Identify which cell holds the provided text, then report its [x, y] central coordinate. 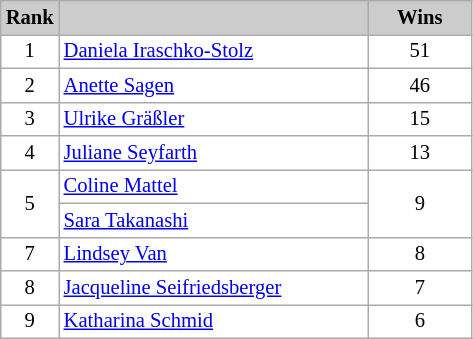
3 [30, 119]
Ulrike Gräßler [214, 119]
Sara Takanashi [214, 220]
Juliane Seyfarth [214, 153]
6 [420, 321]
15 [420, 119]
5 [30, 203]
Wins [420, 17]
Coline Mattel [214, 186]
Daniela Iraschko-Stolz [214, 51]
13 [420, 153]
Rank [30, 17]
Katharina Schmid [214, 321]
46 [420, 85]
Jacqueline Seifriedsberger [214, 287]
1 [30, 51]
2 [30, 85]
Anette Sagen [214, 85]
4 [30, 153]
Lindsey Van [214, 254]
51 [420, 51]
